Provide the (X, Y) coordinate of the cell's center where the given text is located.  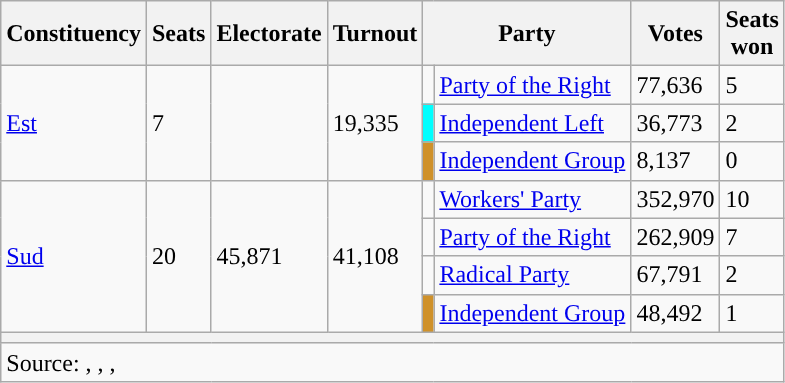
67,791 (676, 275)
Workers' Party (532, 199)
352,970 (676, 199)
48,492 (676, 313)
Seatswon (752, 34)
19,335 (375, 123)
Sud (74, 256)
Votes (676, 34)
Electorate (269, 34)
10 (752, 199)
262,909 (676, 237)
Source: , , , (393, 362)
36,773 (676, 123)
Seats (178, 34)
Radical Party (532, 275)
77,636 (676, 85)
Independent Left (532, 123)
Party (527, 34)
Turnout (375, 34)
20 (178, 256)
41,108 (375, 256)
45,871 (269, 256)
0 (752, 161)
Constituency (74, 34)
5 (752, 85)
1 (752, 313)
Est (74, 123)
8,137 (676, 161)
